Search for the cell housing the specified text and yield its (x, y) center coordinate. 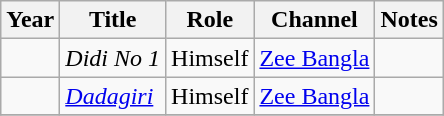
Didi No 1 (113, 58)
Channel (314, 20)
Year (30, 20)
Dadagiri (113, 96)
Notes (409, 20)
Role (210, 20)
Title (113, 20)
